Extract the [X, Y] coordinate from the center of the cell holding the provided text.  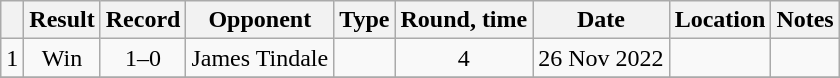
James Tindale [260, 58]
Notes [805, 20]
Result [62, 20]
Type [364, 20]
1 [12, 58]
Record [143, 20]
Opponent [260, 20]
Date [601, 20]
Round, time [464, 20]
4 [464, 58]
Location [720, 20]
Win [62, 58]
1–0 [143, 58]
26 Nov 2022 [601, 58]
